Identify which cell holds the provided text, then report its [X, Y] central coordinate. 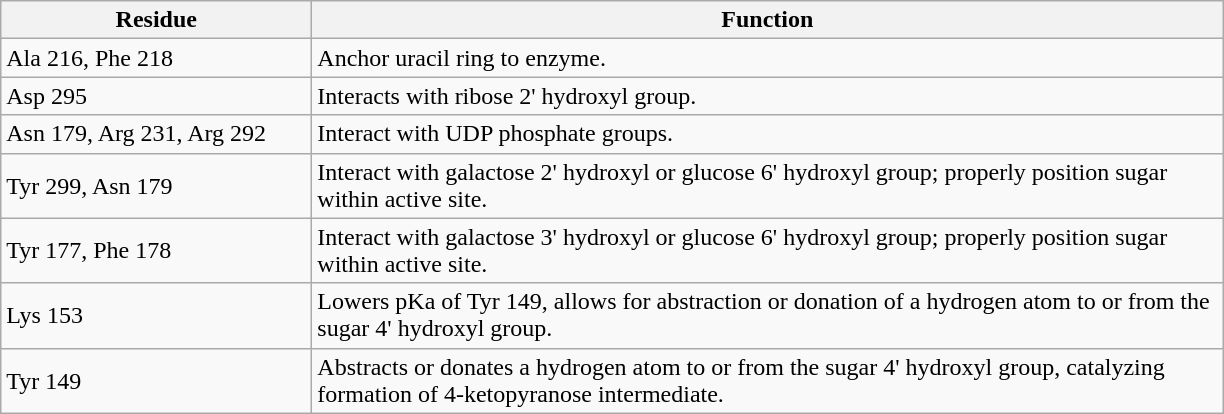
Asn 179, Arg 231, Arg 292 [156, 134]
Lowers pKa of Tyr 149, allows for abstraction or donation of a hydrogen atom to or from the sugar 4' hydroxyl group. [768, 316]
Interact with galactose 3' hydroxyl or glucose 6' hydroxyl group; properly position sugar within active site. [768, 250]
Asp 295 [156, 96]
Residue [156, 20]
Tyr 149 [156, 380]
Interact with galactose 2' hydroxyl or glucose 6' hydroxyl group; properly position sugar within active site. [768, 186]
Function [768, 20]
Tyr 177, Phe 178 [156, 250]
Ala 216, Phe 218 [156, 58]
Abstracts or donates a hydrogen atom to or from the sugar 4' hydroxyl group, catalyzing formation of 4-ketopyranose intermediate. [768, 380]
Tyr 299, Asn 179 [156, 186]
Lys 153 [156, 316]
Anchor uracil ring to enzyme. [768, 58]
Interact with UDP phosphate groups. [768, 134]
Interacts with ribose 2' hydroxyl group. [768, 96]
